Output the (x, y) coordinate of the center of the cell containing the given text.  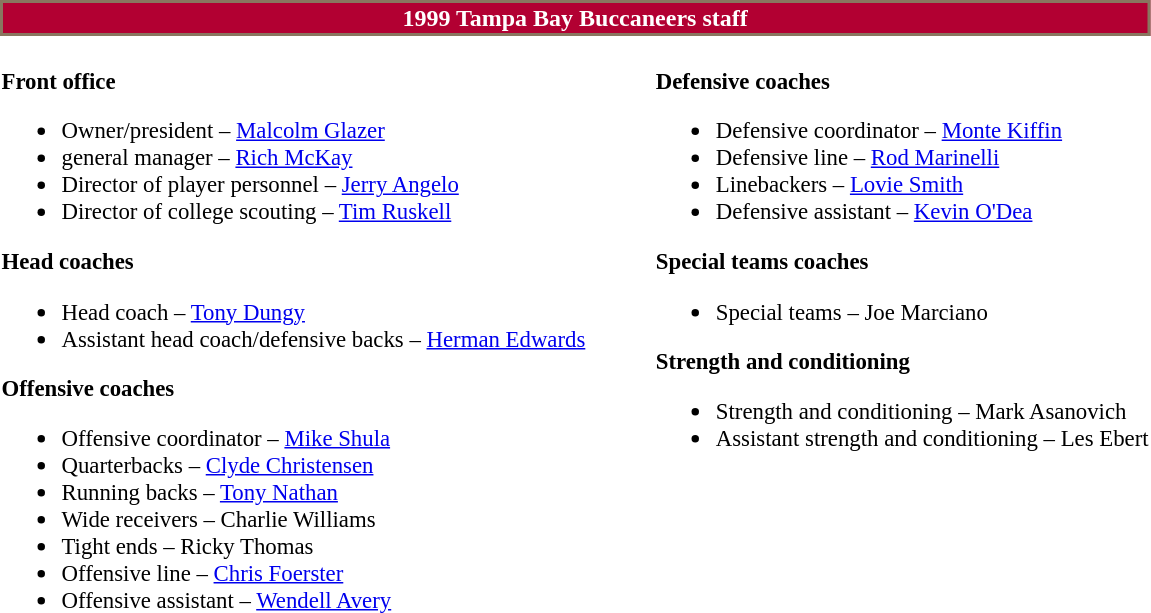
1999 Tampa Bay Buccaneers staff (575, 18)
